Find where the given text appears and provide that cell's center as [X, Y] coordinate. 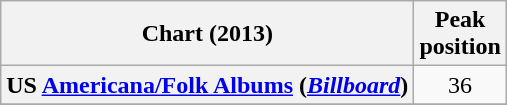
36 [460, 85]
Chart (2013) [208, 34]
Peakposition [460, 34]
US Americana/Folk Albums (Billboard) [208, 85]
